Output the (x, y) coordinate of the center of the cell containing the given text.  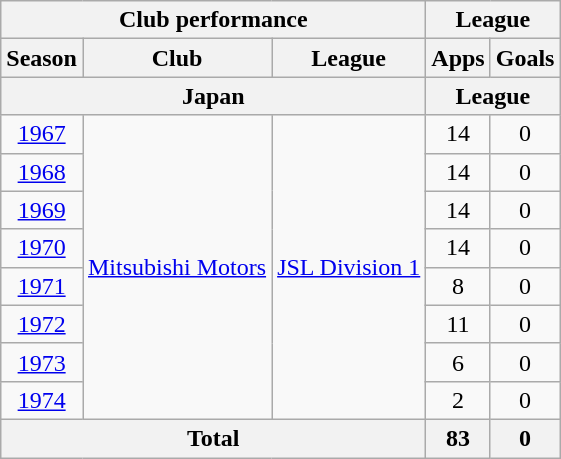
1969 (42, 210)
2 (458, 400)
1972 (42, 324)
Season (42, 58)
Mitsubishi Motors (176, 267)
1974 (42, 400)
Japan (214, 96)
1968 (42, 172)
Apps (458, 58)
Goals (525, 58)
1970 (42, 248)
JSL Division 1 (349, 267)
11 (458, 324)
1967 (42, 134)
Club performance (214, 20)
1971 (42, 286)
83 (458, 438)
Total (214, 438)
Club (176, 58)
1973 (42, 362)
8 (458, 286)
6 (458, 362)
